Search for the cell housing the specified text and yield its [x, y] center coordinate. 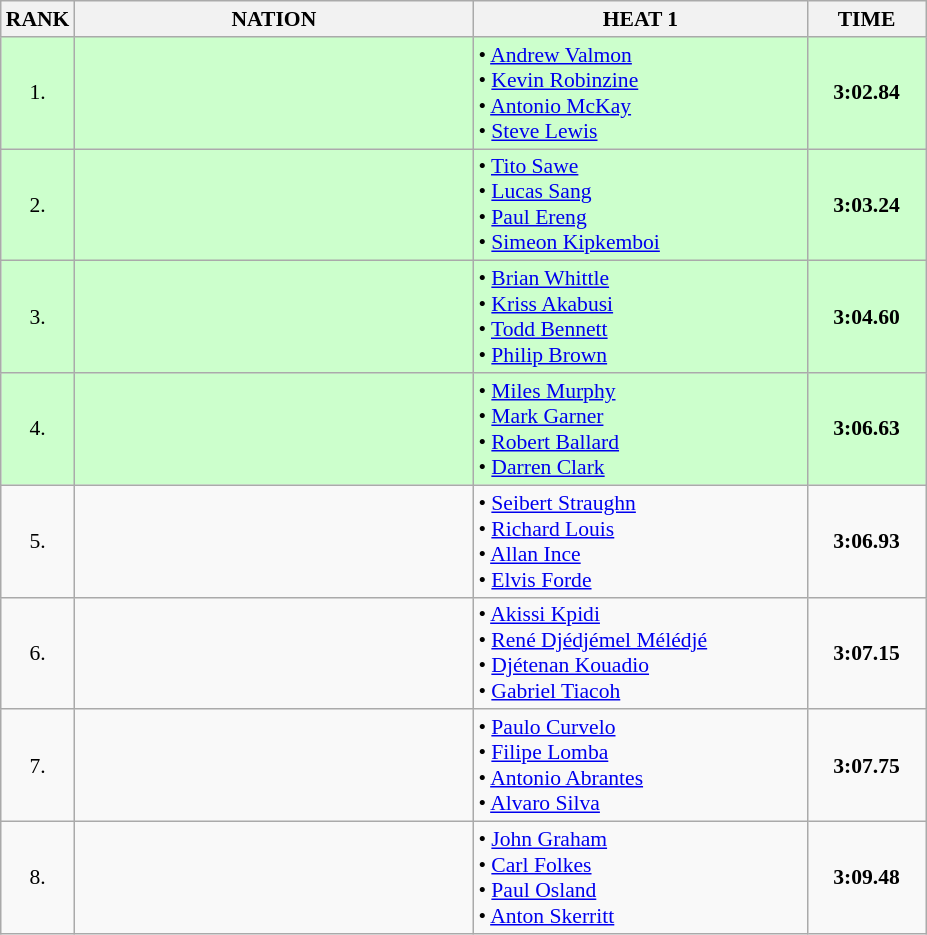
3:07.15 [866, 653]
3:07.75 [866, 766]
7. [38, 766]
• Miles Murphy• Mark Garner• Robert Ballard• Darren Clark [640, 429]
TIME [866, 19]
8. [38, 878]
3. [38, 317]
• Akissi Kpidi• René Djédjémel Mélédjé• Djétenan Kouadio• Gabriel Tiacoh [640, 653]
RANK [38, 19]
• Andrew Valmon• Kevin Robinzine• Antonio McKay• Steve Lewis [640, 93]
• Brian Whittle• Kriss Akabusi• Todd Bennett• Philip Brown [640, 317]
3:03.24 [866, 205]
3:04.60 [866, 317]
3:06.63 [866, 429]
3:09.48 [866, 878]
NATION [274, 19]
3:06.93 [866, 541]
5. [38, 541]
2. [38, 205]
3:02.84 [866, 93]
• Tito Sawe• Lucas Sang• Paul Ereng• Simeon Kipkemboi [640, 205]
• John Graham• Carl Folkes• Paul Osland• Anton Skerritt [640, 878]
6. [38, 653]
• Seibert Straughn• Richard Louis• Allan Ince• Elvis Forde [640, 541]
• Paulo Curvelo• Filipe Lomba• Antonio Abrantes• Alvaro Silva [640, 766]
4. [38, 429]
HEAT 1 [640, 19]
1. [38, 93]
